Pinpoint the cell where the given text exists, returning its [X, Y] midpoint coordinate. 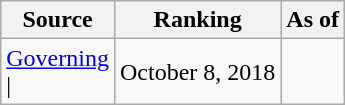
Source [58, 20]
As of [313, 20]
October 8, 2018 [197, 72]
Ranking [197, 20]
Governing| [58, 72]
